Find where the given text appears and provide that cell's center as (x, y) coordinate. 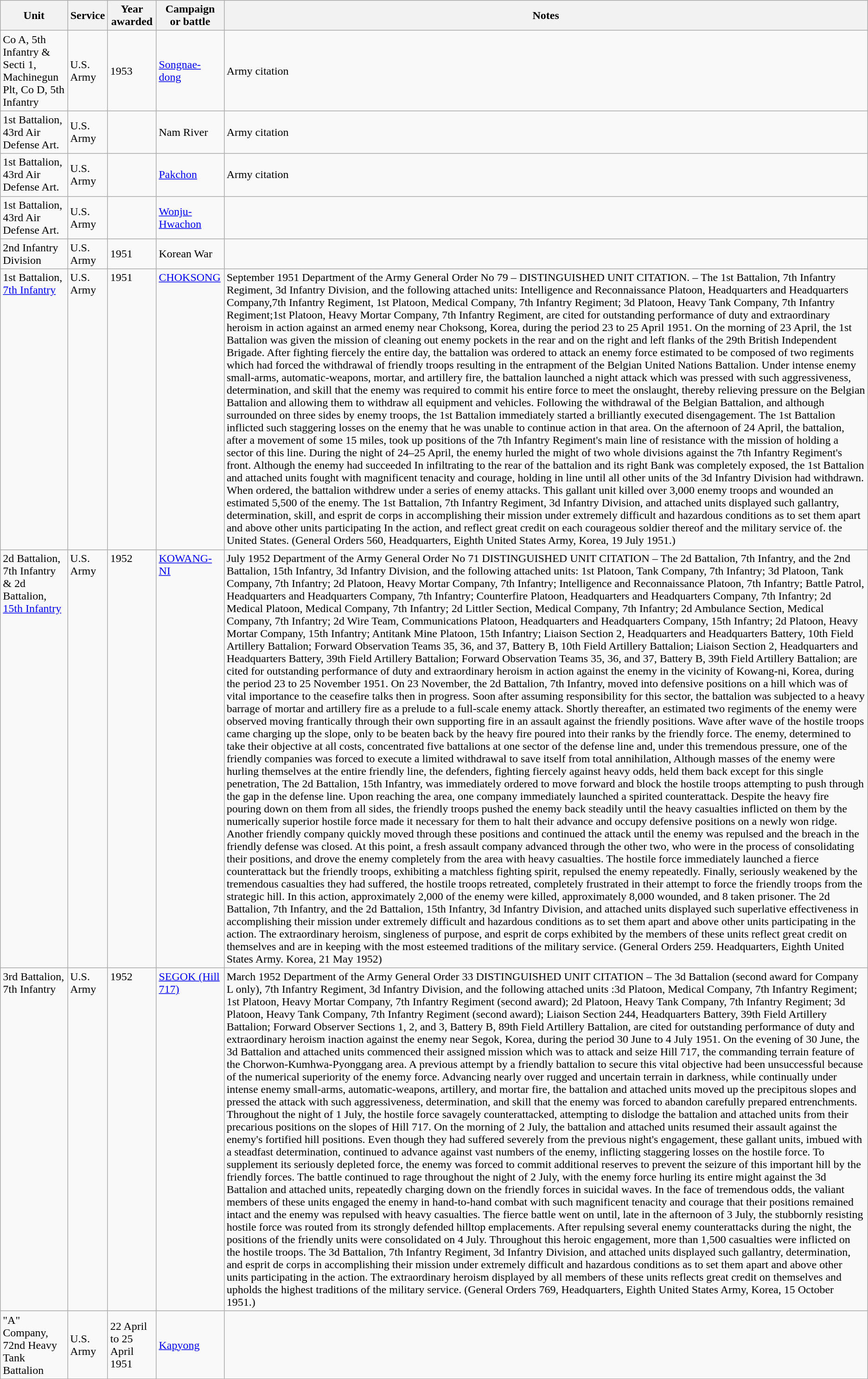
Songnae-dong (190, 70)
Wonju-Hwachon (190, 217)
3rd Battalion, 7th Infantry (34, 1139)
1st Battalion, 7th Infantry (34, 409)
CHOKSONG (190, 409)
1953 (132, 70)
Co A, 5th Infantry & Secti 1, Machinegun Plt, Co D, 5th Infantry (34, 70)
Campaign or battle (190, 16)
2d Battalion, 7th Infantry & 2d Battalion, 15th Infantry (34, 759)
Nam River (190, 132)
22 April to 25 April 1951 (132, 1345)
KOWANG-NI (190, 759)
Service (88, 16)
Pakchon (190, 175)
SEGOK (Hill 717) (190, 1139)
Unit (34, 16)
Year awarded (132, 16)
2nd Infantry Division (34, 254)
Kapyong (190, 1345)
Notes (546, 16)
"A" Company, 72nd Heavy Tank Battalion (34, 1345)
Korean War (190, 254)
